Search for the cell housing the specified text and yield its (X, Y) center coordinate. 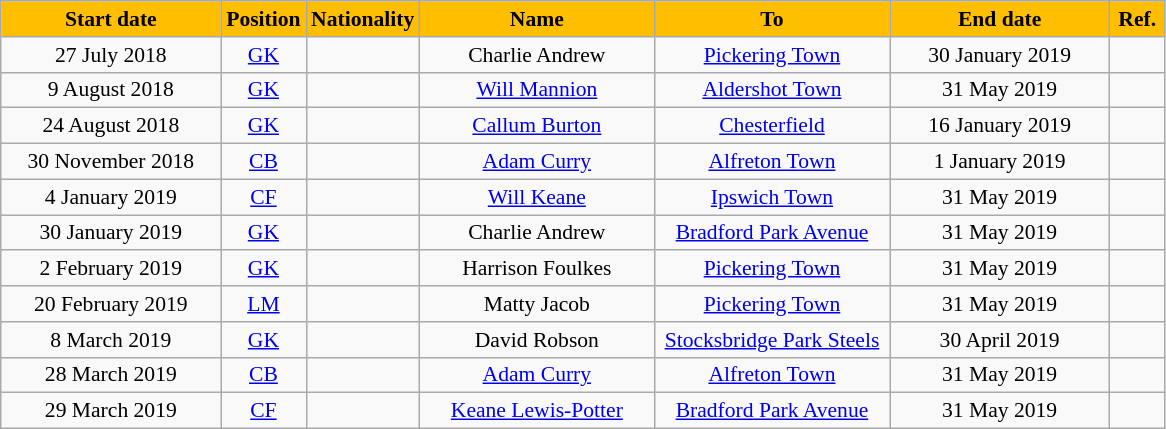
1 January 2019 (1000, 162)
20 February 2019 (111, 304)
David Robson (536, 340)
9 August 2018 (111, 90)
Will Keane (536, 197)
28 March 2019 (111, 375)
End date (1000, 19)
LM (264, 304)
To (772, 19)
Keane Lewis-Potter (536, 411)
Will Mannion (536, 90)
Ref. (1138, 19)
Chesterfield (772, 126)
Name (536, 19)
Matty Jacob (536, 304)
Callum Burton (536, 126)
29 March 2019 (111, 411)
Harrison Foulkes (536, 269)
Position (264, 19)
Aldershot Town (772, 90)
Stocksbridge Park Steels (772, 340)
16 January 2019 (1000, 126)
2 February 2019 (111, 269)
30 November 2018 (111, 162)
8 March 2019 (111, 340)
Nationality (362, 19)
Start date (111, 19)
30 April 2019 (1000, 340)
Ipswich Town (772, 197)
4 January 2019 (111, 197)
27 July 2018 (111, 55)
24 August 2018 (111, 126)
